Find where the given text appears and provide that cell's center as [x, y] coordinate. 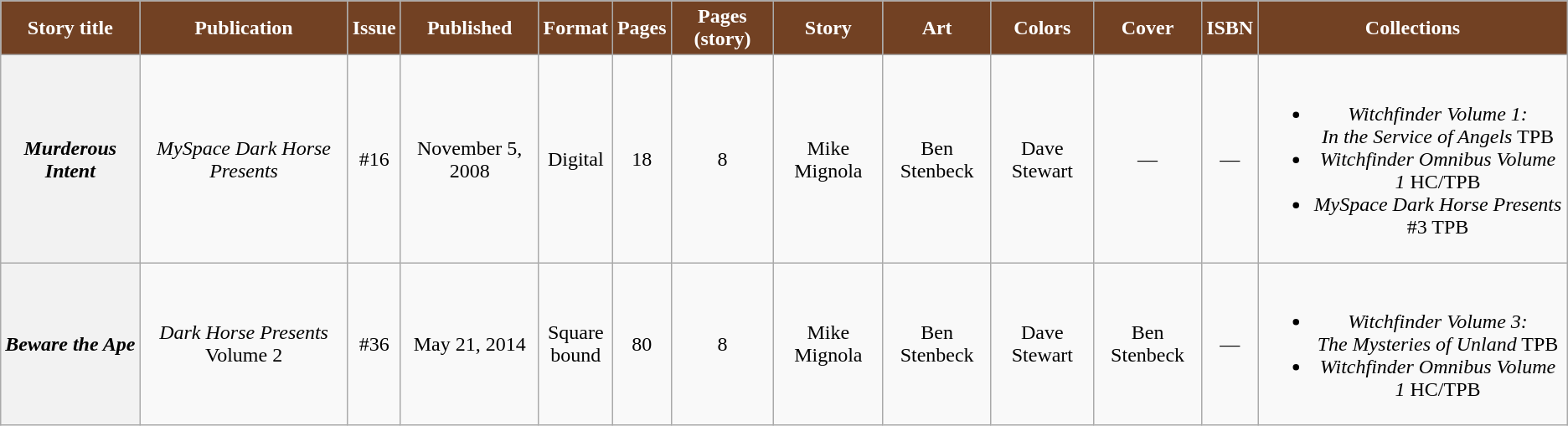
Beware the Ape [70, 344]
ISBN [1230, 28]
MySpace Dark Horse Presents [244, 159]
#36 [374, 344]
Issue [374, 28]
Published [469, 28]
Pages (story) [722, 28]
Story title [70, 28]
Pages [642, 28]
Cover [1148, 28]
Story [828, 28]
18 [642, 159]
Murderous Intent [70, 159]
Witchfinder Volume 3:The Mysteries of Unland TPBWitchfinder Omnibus Volume 1 HC/TPB [1413, 344]
Dark Horse PresentsVolume 2 [244, 344]
November 5, 2008 [469, 159]
Collections [1413, 28]
Colors [1042, 28]
Publication [244, 28]
80 [642, 344]
Digital [575, 159]
Witchfinder Volume 1:In the Service of Angels TPBWitchfinder Omnibus Volume 1 HC/TPBMySpace Dark Horse Presents #3 TPB [1413, 159]
Squarebound [575, 344]
Art [936, 28]
#16 [374, 159]
May 21, 2014 [469, 344]
Format [575, 28]
